Find where the given text appears and provide that cell's center as (X, Y) coordinate. 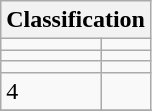
Classification (76, 20)
4 (52, 91)
